Provide the [x, y] coordinate of the cell's center where the given text is located.  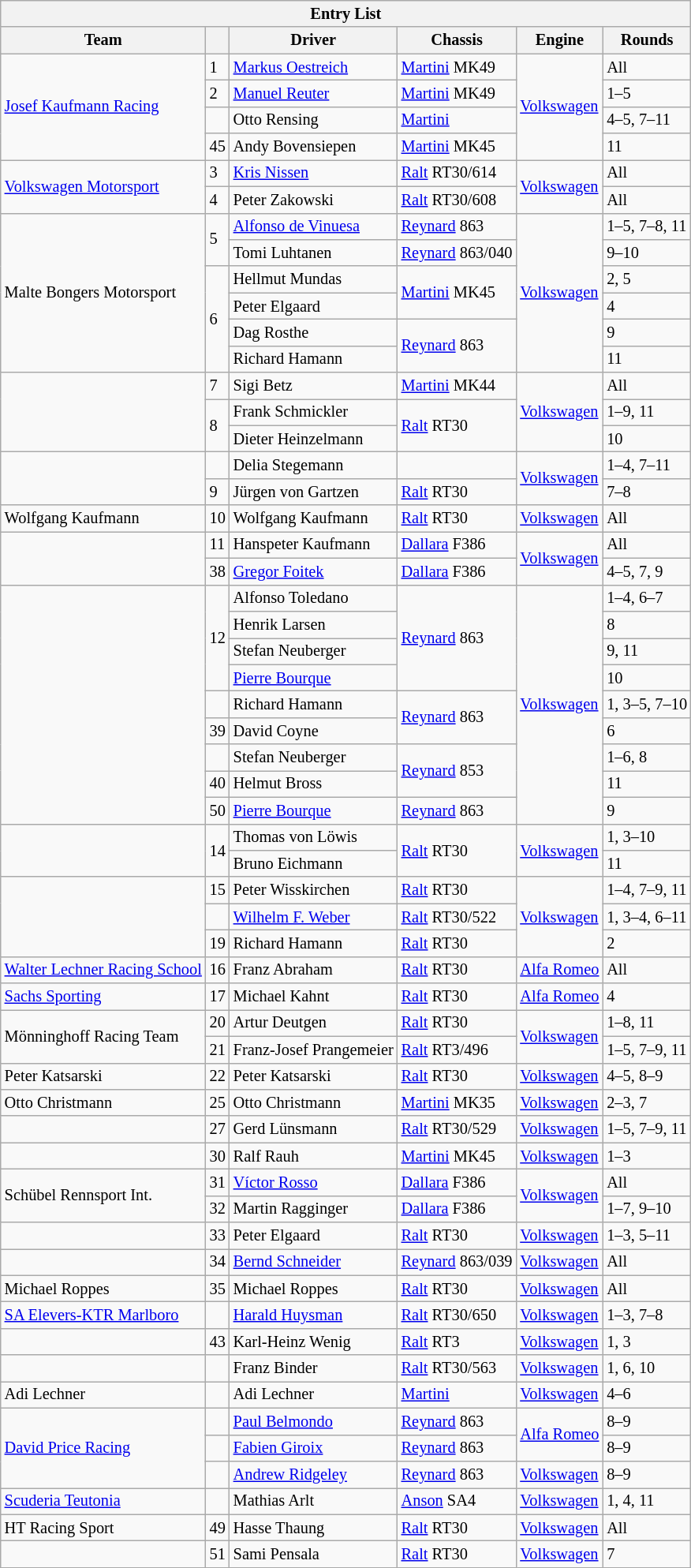
Gerd Lünsmann [314, 1129]
Driver [314, 40]
7–8 [647, 492]
1–4, 7–9, 11 [647, 890]
51 [218, 1554]
Hasse Thaung [314, 1528]
1, 3–10 [647, 837]
15 [218, 890]
2, 5 [647, 279]
Artur Deutgen [314, 1023]
1, 3 [647, 1342]
14 [218, 851]
Martini MK44 [458, 386]
Mönninghoff Racing Team [103, 1035]
Víctor Rosso [314, 1182]
Delia Stegemann [314, 465]
19 [218, 943]
David Price Racing [103, 1447]
1–7, 9–10 [647, 1209]
45 [218, 147]
1–3 [647, 1156]
1–3, 5–11 [647, 1236]
Ralt RT30/522 [458, 917]
Entry List [345, 13]
1, 3–5, 7–10 [647, 704]
Martin Ragginger [314, 1209]
12 [218, 638]
35 [218, 1289]
Volkswagen Motorsport [103, 186]
Ralt RT3/496 [458, 1050]
Hellmut Mundas [314, 279]
Reynard 863/040 [458, 253]
Peter Zakowski [314, 200]
49 [218, 1528]
Team [103, 40]
1–6, 8 [647, 758]
Walter Lechner Racing School [103, 970]
25 [218, 1102]
1, 3–4, 6–11 [647, 917]
Fabien Giroix [314, 1448]
Josef Kaufmann Racing [103, 107]
9, 11 [647, 651]
5 [218, 240]
1–5 [647, 93]
1–3, 7–8 [647, 1315]
Peter Wisskirchen [314, 890]
Jürgen von Gartzen [314, 492]
HT Racing Sport [103, 1528]
David Coyne [314, 731]
3 [218, 173]
1, 6, 10 [647, 1368]
Frank Schmickler [314, 412]
Markus Oestreich [314, 67]
33 [218, 1236]
Michael Kahnt [314, 997]
Reynard 853 [458, 770]
Manuel Reuter [314, 93]
31 [218, 1182]
34 [218, 1262]
Ralt RT30/529 [458, 1129]
Tomi Luhtanen [314, 253]
1–5, 7–8, 11 [647, 226]
Andy Bovensiepen [314, 147]
Wilhelm F. Weber [314, 917]
Engine [559, 40]
Malte Bongers Motorsport [103, 293]
Chassis [458, 40]
Ralf Rauh [314, 1156]
Helmut Bross [314, 784]
Franz Abraham [314, 970]
Anson SA4 [458, 1501]
Bernd Schneider [314, 1262]
17 [218, 997]
4–5, 7, 9 [647, 571]
1–4, 6–7 [647, 598]
Sachs Sporting [103, 997]
4–5, 8–9 [647, 1076]
Ralt RT30/614 [458, 173]
20 [218, 1023]
Ralt RT3 [458, 1342]
39 [218, 731]
16 [218, 970]
38 [218, 571]
Scuderia Teutonia [103, 1501]
22 [218, 1076]
Karl-Heinz Wenig [314, 1342]
30 [218, 1156]
Paul Belmondo [314, 1421]
Franz-Josef Prangemeier [314, 1050]
1 [218, 67]
Reynard 863/039 [458, 1262]
Schübel Rennsport Int. [103, 1195]
1, 4, 11 [647, 1501]
Alfonso Toledano [314, 598]
Gregor Foitek [314, 571]
40 [218, 784]
Ralt RT30/650 [458, 1315]
Ralt RT30/608 [458, 200]
Ralt RT30/563 [458, 1368]
Andrew Ridgeley [314, 1474]
50 [218, 810]
Bruno Eichmann [314, 863]
Franz Binder [314, 1368]
9–10 [647, 253]
Henrik Larsen [314, 624]
Sigi Betz [314, 386]
Kris Nissen [314, 173]
Alfonso de Vinuesa [314, 226]
1–8, 11 [647, 1023]
Sami Pensala [314, 1554]
1–4, 7–11 [647, 465]
Hanspeter Kaufmann [314, 544]
SA Elevers-KTR Marlboro [103, 1315]
2–3, 7 [647, 1102]
Harald Huysman [314, 1315]
21 [218, 1050]
Rounds [647, 40]
Thomas von Löwis [314, 837]
Dieter Heinzelmann [314, 439]
Dag Rosthe [314, 332]
Mathias Arlt [314, 1501]
43 [218, 1342]
Martini MK35 [458, 1102]
4–5, 7–11 [647, 120]
4–6 [647, 1394]
1–9, 11 [647, 412]
32 [218, 1209]
27 [218, 1129]
Otto Rensing [314, 120]
